Determine the (X, Y) coordinate at the center of the cell enclosing the given text.  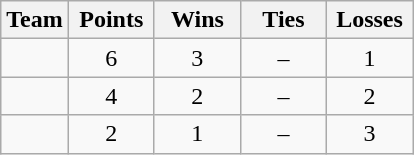
Points (111, 20)
Losses (369, 20)
6 (111, 58)
Wins (197, 20)
Team (35, 20)
Ties (283, 20)
4 (111, 96)
